Scan for the cell matching the given text and deliver its [X, Y] coordinate at center. 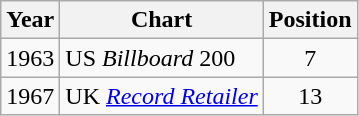
Chart [162, 20]
Position [310, 20]
US Billboard 200 [162, 58]
13 [310, 96]
1967 [30, 96]
7 [310, 58]
UK Record Retailer [162, 96]
Year [30, 20]
1963 [30, 58]
